Locate the cell with the specified text and output its [X, Y] center coordinate. 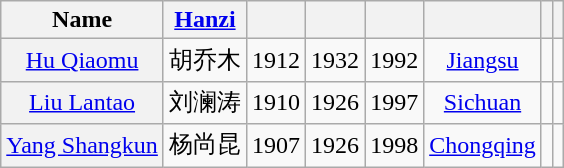
1910 [276, 102]
Sichuan [483, 102]
Hanzi [204, 20]
杨尚昆 [204, 146]
1932 [336, 60]
胡乔木 [204, 60]
Chongqing [483, 146]
Yang Shangkun [82, 146]
1912 [276, 60]
Liu Lantao [82, 102]
1907 [276, 146]
1998 [394, 146]
1992 [394, 60]
刘澜涛 [204, 102]
Jiangsu [483, 60]
Hu Qiaomu [82, 60]
1997 [394, 102]
Name [82, 20]
